Determine the (x, y) coordinate at the center of the cell enclosing the given text.  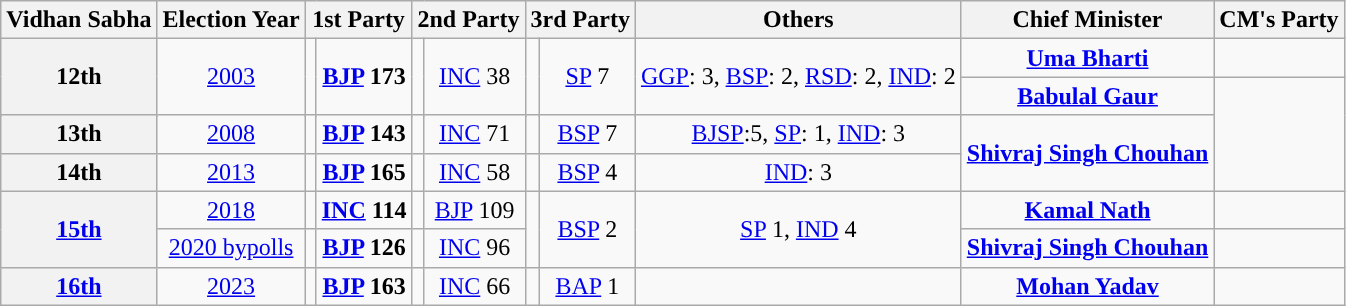
2013 (231, 172)
16th (79, 286)
IND: 3 (798, 172)
BJP 126 (364, 248)
SP 1, IND 4 (798, 229)
CM's Party (1279, 20)
BSP 7 (587, 134)
BJP 165 (364, 172)
BSP 2 (587, 229)
BAP 1 (587, 286)
BJP 163 (364, 286)
1st Party (358, 20)
Babulal Gaur (1088, 96)
INC 114 (364, 210)
14th (79, 172)
INC 96 (474, 248)
2008 (231, 134)
2nd Party (468, 20)
3rd Party (580, 20)
Chief Minister (1088, 20)
GGP: 3, BSP: 2, RSD: 2, IND: 2 (798, 77)
Kamal Nath (1088, 210)
Vidhan Sabha (79, 20)
2003 (231, 77)
Mohan Yadav (1088, 286)
BJP 173 (364, 77)
12th (79, 77)
INC 58 (474, 172)
BJSP:5, SP: 1, IND: 3 (798, 134)
BJP 143 (364, 134)
INC 66 (474, 286)
15th (79, 229)
2020 bypolls (231, 248)
Uma Bharti (1088, 58)
Election Year (231, 20)
INC 38 (474, 77)
BJP 109 (474, 210)
SP 7 (587, 77)
Others (798, 20)
INC 71 (474, 134)
13th (79, 134)
2018 (231, 210)
2023 (231, 286)
BSP 4 (587, 172)
